Pinpoint the cell where the given text exists, returning its [X, Y] midpoint coordinate. 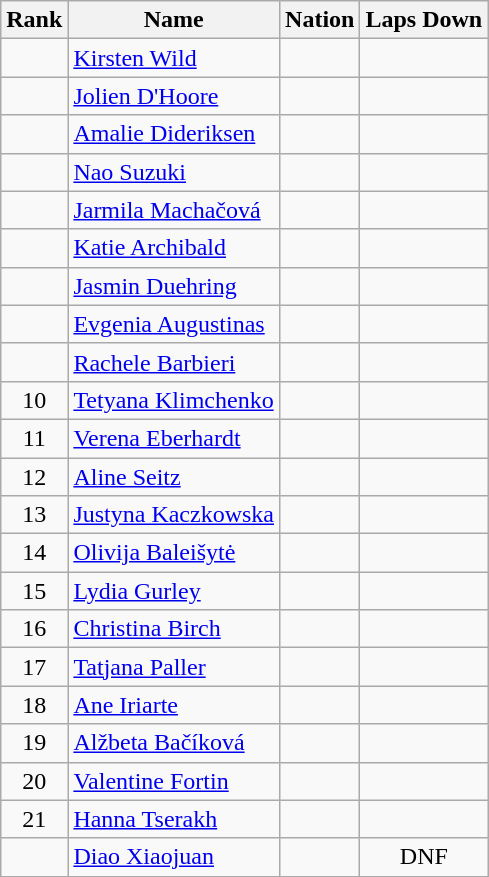
Nao Suzuki [174, 172]
Olivija Baleišytė [174, 553]
20 [34, 781]
Valentine Fortin [174, 781]
Name [174, 20]
Laps Down [424, 20]
19 [34, 743]
14 [34, 553]
Justyna Kaczkowska [174, 515]
21 [34, 819]
Rachele Barbieri [174, 362]
Kirsten Wild [174, 58]
DNF [424, 857]
Katie Archibald [174, 248]
16 [34, 629]
15 [34, 591]
10 [34, 400]
Jasmin Duehring [174, 286]
12 [34, 477]
Evgenia Augustinas [174, 324]
Verena Eberhardt [174, 438]
Diao Xiaojuan [174, 857]
Hanna Tserakh [174, 819]
Ane Iriarte [174, 705]
Tatjana Paller [174, 667]
Lydia Gurley [174, 591]
Jarmila Machačová [174, 210]
Nation [320, 20]
Jolien D'Hoore [174, 96]
17 [34, 667]
18 [34, 705]
13 [34, 515]
Christina Birch [174, 629]
Aline Seitz [174, 477]
Rank [34, 20]
Alžbeta Bačíková [174, 743]
11 [34, 438]
Tetyana Klimchenko [174, 400]
Amalie Dideriksen [174, 134]
